Search for the cell housing the specified text and yield its [x, y] center coordinate. 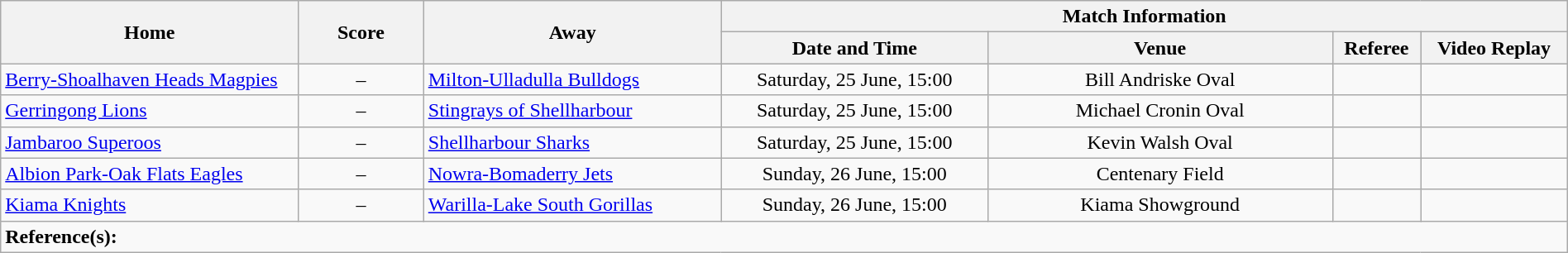
Nowra-Bomaderry Jets [572, 174]
Kiama Knights [150, 205]
Referee [1376, 48]
Shellharbour Sharks [572, 142]
Venue [1159, 48]
Milton-Ulladulla Bulldogs [572, 79]
Centenary Field [1159, 174]
Albion Park-Oak Flats Eagles [150, 174]
Date and Time [854, 48]
Match Information [1145, 17]
Warilla-Lake South Gorillas [572, 205]
Berry-Shoalhaven Heads Magpies [150, 79]
Kevin Walsh Oval [1159, 142]
Home [150, 32]
Gerringong Lions [150, 111]
Jambaroo Superoos [150, 142]
Kiama Showground [1159, 205]
Away [572, 32]
Michael Cronin Oval [1159, 111]
Reference(s): [784, 236]
Bill Andriske Oval [1159, 79]
Score [361, 32]
Stingrays of Shellharbour [572, 111]
Video Replay [1494, 48]
